Pinpoint the cell where the given text exists, returning its [x, y] midpoint coordinate. 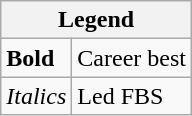
Career best [132, 58]
Led FBS [132, 96]
Italics [36, 96]
Legend [96, 20]
Bold [36, 58]
